Detect which cell encompasses the target text, then output its (x, y) center coordinate. 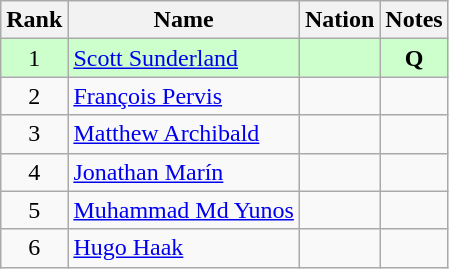
3 (34, 134)
François Pervis (184, 96)
Rank (34, 20)
Jonathan Marín (184, 172)
Name (184, 20)
2 (34, 96)
1 (34, 58)
Matthew Archibald (184, 134)
Scott Sunderland (184, 58)
4 (34, 172)
5 (34, 210)
6 (34, 248)
Notes (414, 20)
Q (414, 58)
Muhammad Md Yunos (184, 210)
Hugo Haak (184, 248)
Nation (339, 20)
